Capture the cell that displays the provided text and extract its [X, Y] central coordinate. 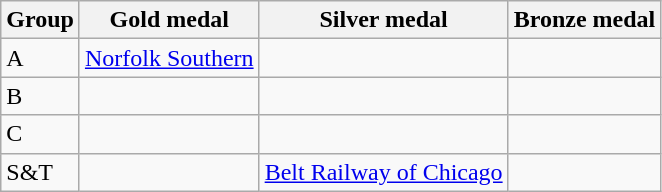
C [40, 134]
Silver medal [384, 20]
Norfolk Southern [169, 58]
Group [40, 20]
Bronze medal [584, 20]
Belt Railway of Chicago [384, 172]
B [40, 96]
A [40, 58]
Gold medal [169, 20]
S&T [40, 172]
